Return [X, Y] of the center of cell containing provided text 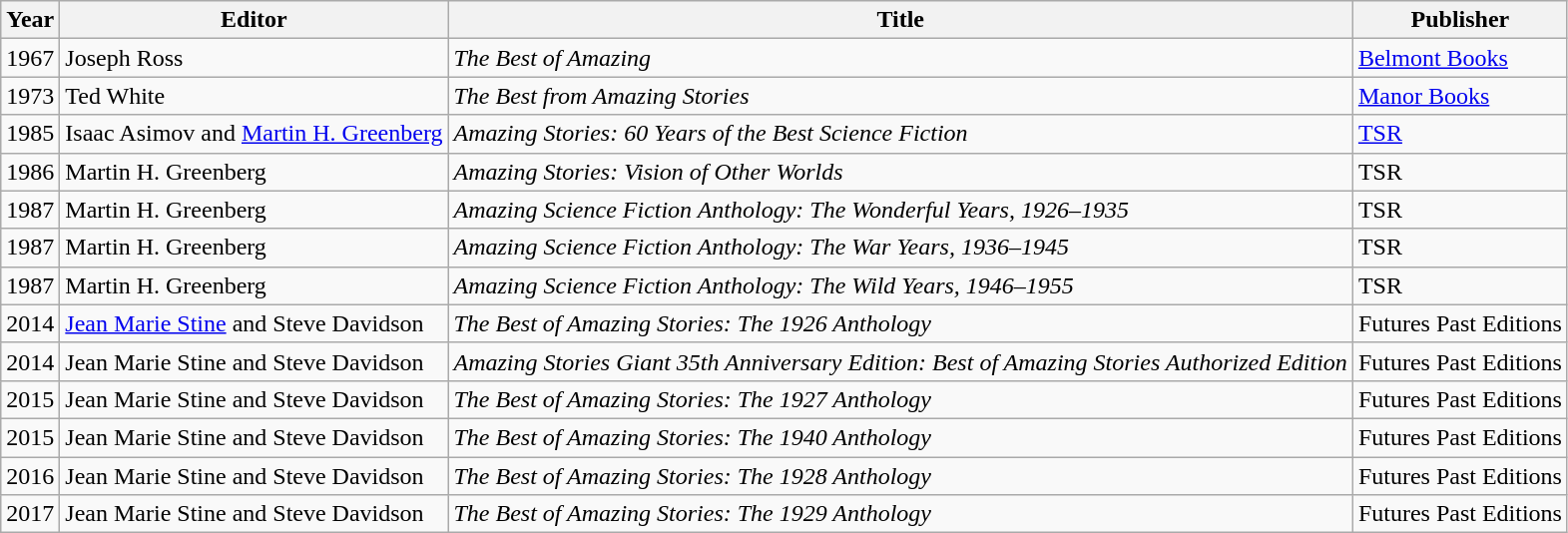
Amazing Science Fiction Anthology: The Wonderful Years, 1926–1935 [900, 210]
Editor [254, 20]
The Best of Amazing [900, 58]
Amazing Science Fiction Anthology: The War Years, 1936–1945 [900, 248]
The Best of Amazing Stories: The 1927 Anthology [900, 399]
The Best of Amazing Stories: The 1926 Anthology [900, 323]
1973 [30, 96]
1985 [30, 134]
Year [30, 20]
Title [900, 20]
The Best of Amazing Stories: The 1940 Anthology [900, 437]
1967 [30, 58]
Manor Books [1459, 96]
The Best from Amazing Stories [900, 96]
2017 [30, 514]
1986 [30, 172]
Isaac Asimov and Martin H. Greenberg [254, 134]
Publisher [1459, 20]
Amazing Stories Giant 35th Anniversary Edition: Best of Amazing Stories Authorized Edition [900, 361]
The Best of Amazing Stories: The 1929 Anthology [900, 514]
Joseph Ross [254, 58]
Amazing Science Fiction Anthology: The Wild Years, 1946–1955 [900, 285]
The Best of Amazing Stories: The 1928 Anthology [900, 476]
2016 [30, 476]
Amazing Stories: 60 Years of the Best Science Fiction [900, 134]
Ted White [254, 96]
Amazing Stories: Vision of Other Worlds [900, 172]
Belmont Books [1459, 58]
